For the text-containing cell, return its midpoint in [X, Y] coordinate format. 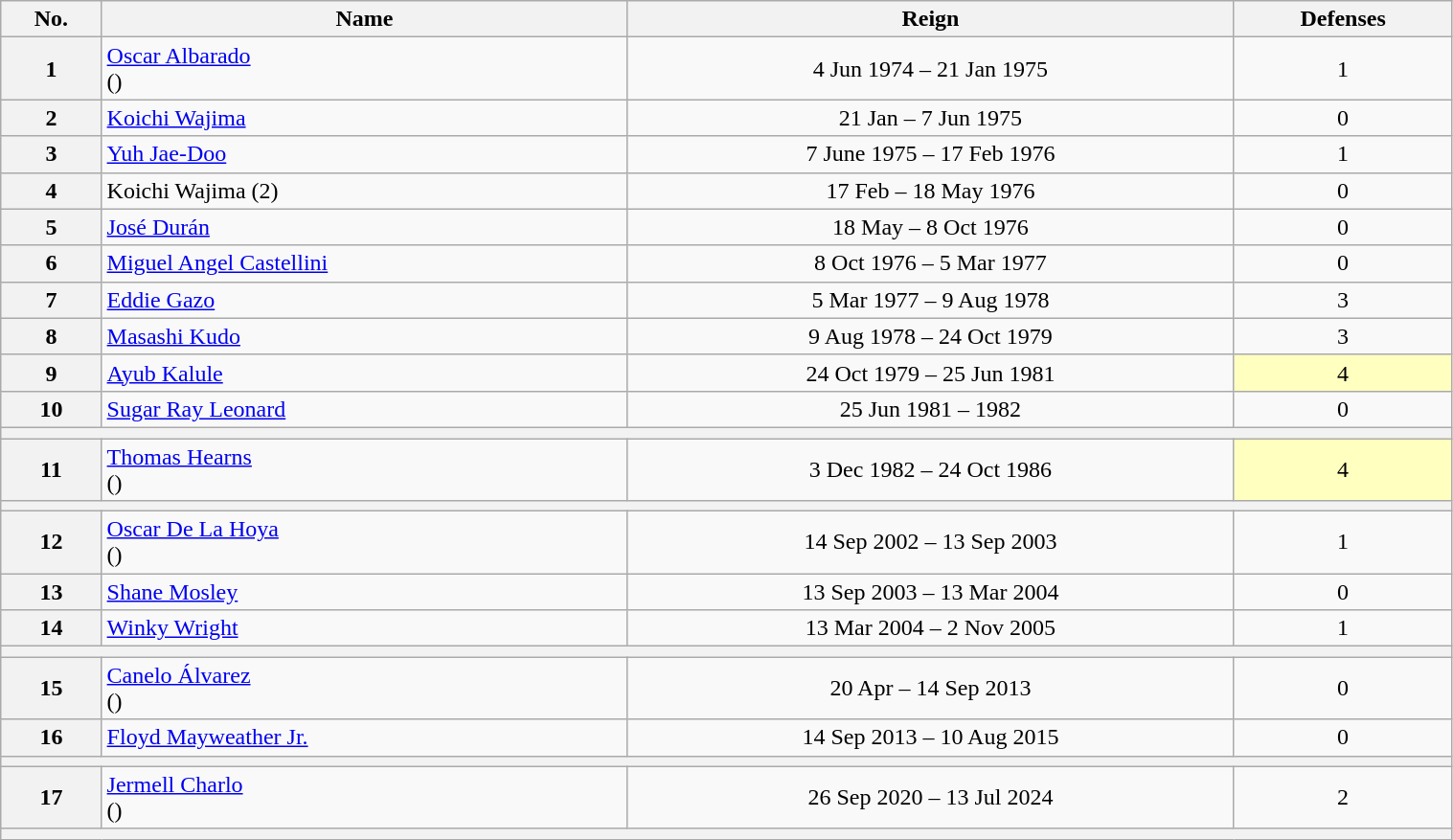
Shane Mosley [364, 592]
6 [52, 263]
17 Feb – 18 May 1976 [931, 191]
Oscar Albarado() [364, 69]
16 [52, 738]
Jermell Charlo() [364, 797]
18 May – 8 Oct 1976 [931, 227]
Masashi Kudo [364, 336]
4 Jun 1974 – 21 Jan 1975 [931, 69]
14 Sep 2002 – 13 Sep 2003 [931, 542]
Miguel Angel Castellini [364, 263]
20 Apr – 14 Sep 2013 [931, 688]
25 Jun 1981 – 1982 [931, 409]
21 Jan – 7 Jun 1975 [931, 118]
7 [52, 300]
Reign [931, 19]
12 [52, 542]
8 [52, 336]
Koichi Wajima (2) [364, 191]
14 Sep 2013 – 10 Aug 2015 [931, 738]
14 [52, 628]
Eddie Gazo [364, 300]
9 Aug 1978 – 24 Oct 1979 [931, 336]
9 [52, 373]
José Durán [364, 227]
10 [52, 409]
Thomas Hearns() [364, 469]
Name [364, 19]
8 Oct 1976 – 5 Mar 1977 [931, 263]
3 Dec 1982 – 24 Oct 1986 [931, 469]
Yuh Jae-Doo [364, 154]
Ayub Kalule [364, 373]
5 [52, 227]
Winky Wright [364, 628]
24 Oct 1979 – 25 Jun 1981 [931, 373]
No. [52, 19]
Canelo Álvarez() [364, 688]
Floyd Mayweather Jr. [364, 738]
7 June 1975 – 17 Feb 1976 [931, 154]
13 Mar 2004 – 2 Nov 2005 [931, 628]
15 [52, 688]
11 [52, 469]
Oscar De La Hoya() [364, 542]
Koichi Wajima [364, 118]
17 [52, 797]
26 Sep 2020 – 13 Jul 2024 [931, 797]
13 Sep 2003 – 13 Mar 2004 [931, 592]
13 [52, 592]
Defenses [1343, 19]
5 Mar 1977 – 9 Aug 1978 [931, 300]
Sugar Ray Leonard [364, 409]
